Detect which cell encompasses the target text, then output its (X, Y) center coordinate. 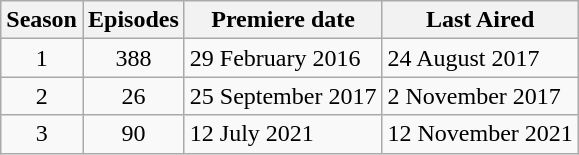
388 (133, 58)
Premiere date (283, 20)
12 November 2021 (480, 134)
90 (133, 134)
2 November 2017 (480, 96)
25 September 2017 (283, 96)
24 August 2017 (480, 58)
3 (42, 134)
1 (42, 58)
29 February 2016 (283, 58)
Episodes (133, 20)
2 (42, 96)
Season (42, 20)
12 July 2021 (283, 134)
Last Aired (480, 20)
26 (133, 96)
